Output the [X, Y] coordinate of the center of the cell containing the given text.  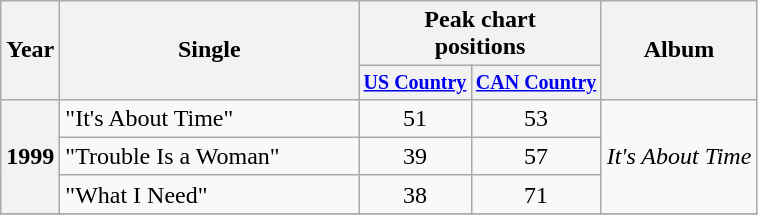
39 [415, 156]
Album [679, 50]
"It's About Time" [210, 118]
CAN Country [536, 82]
57 [536, 156]
51 [415, 118]
53 [536, 118]
38 [415, 194]
71 [536, 194]
It's About Time [679, 156]
Peak chartpositions [480, 34]
Single [210, 50]
US Country [415, 82]
"What I Need" [210, 194]
Year [30, 50]
1999 [30, 156]
"Trouble Is a Woman" [210, 156]
